Determine the (x, y) coordinate at the center of the cell enclosing the given text.  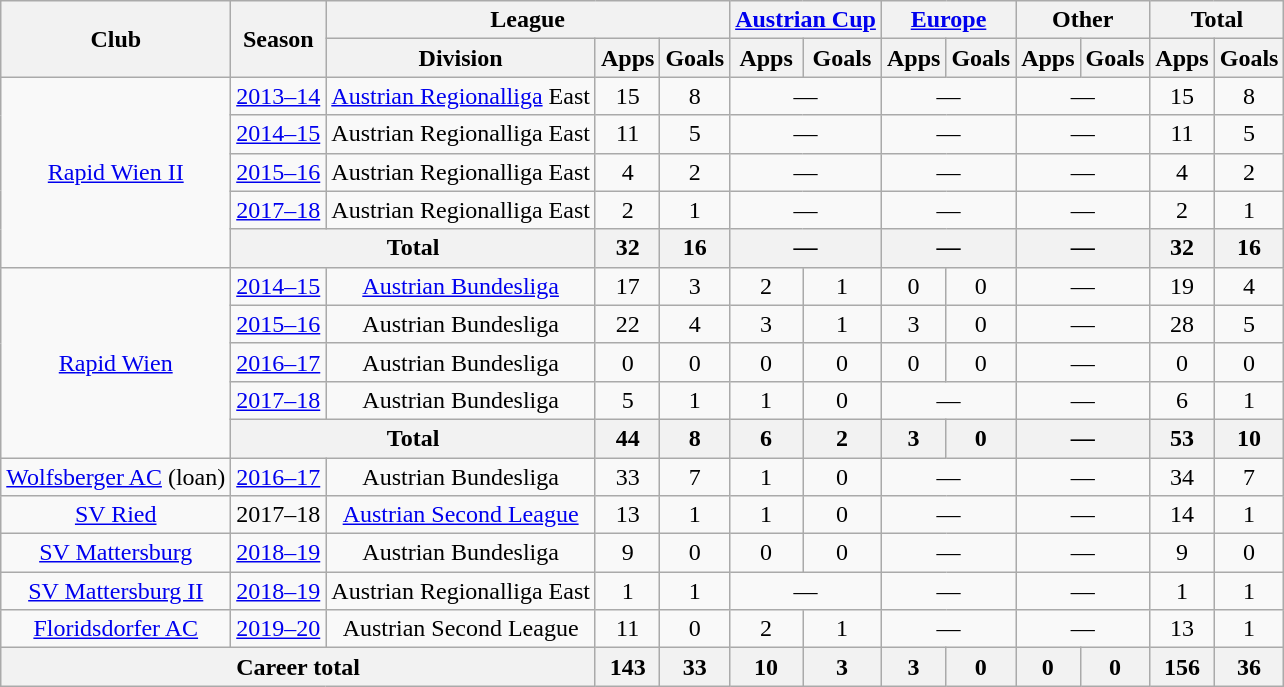
Floridsdorfer AC (116, 629)
156 (1182, 667)
53 (1182, 438)
2019–20 (278, 629)
Wolfsberger AC (loan) (116, 477)
Other (1083, 20)
143 (627, 667)
Division (461, 58)
Season (278, 39)
22 (627, 324)
36 (1249, 667)
SV Ried (116, 515)
17 (627, 286)
Rapid Wien (116, 362)
28 (1182, 324)
2013–14 (278, 96)
Austrian Cup (806, 20)
34 (1182, 477)
Europe (948, 20)
19 (1182, 286)
League (528, 20)
Club (116, 39)
SV Mattersburg II (116, 591)
Career total (298, 667)
Rapid Wien II (116, 172)
SV Mattersburg (116, 553)
14 (1182, 515)
44 (627, 438)
